Detect which cell encompasses the target text, then output its [X, Y] center coordinate. 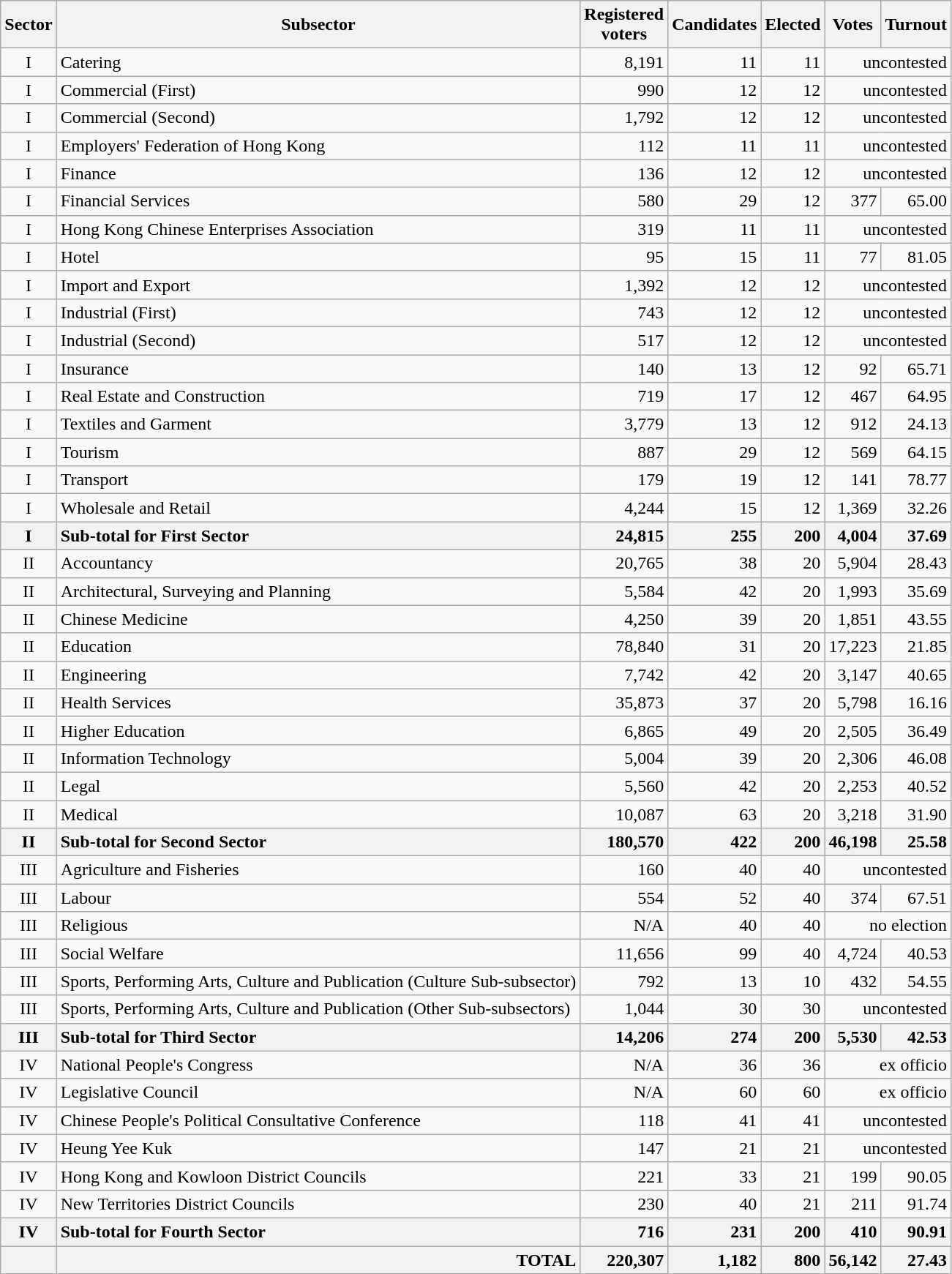
99 [714, 953]
1,993 [853, 591]
Hotel [318, 257]
467 [853, 397]
141 [853, 480]
Subsector [318, 25]
78,840 [624, 647]
27.43 [916, 1259]
Elected [793, 25]
77 [853, 257]
Chinese Medicine [318, 619]
78.77 [916, 480]
Candidates [714, 25]
42.53 [916, 1037]
5,798 [853, 702]
580 [624, 201]
43.55 [916, 619]
887 [624, 452]
5,584 [624, 591]
230 [624, 1204]
Legal [318, 786]
17,223 [853, 647]
912 [853, 424]
63 [714, 814]
179 [624, 480]
Education [318, 647]
Registeredvoters [624, 25]
Sub-total for Third Sector [318, 1037]
35.69 [916, 591]
Commercial (First) [318, 90]
Accountancy [318, 563]
Agriculture and Fisheries [318, 870]
Legislative Council [318, 1093]
Wholesale and Retail [318, 508]
56,142 [853, 1259]
990 [624, 90]
1,392 [624, 285]
Labour [318, 898]
37 [714, 702]
52 [714, 898]
160 [624, 870]
91.74 [916, 1204]
Employers' Federation of Hong Kong [318, 146]
24,815 [624, 536]
Sub-total for First Sector [318, 536]
31 [714, 647]
Sports, Performing Arts, Culture and Publication (Other Sub-subsectors) [318, 1009]
17 [714, 397]
112 [624, 146]
Higher Education [318, 730]
4,724 [853, 953]
28.43 [916, 563]
Sector [29, 25]
8,191 [624, 62]
Tourism [318, 452]
90.05 [916, 1176]
49 [714, 730]
220,307 [624, 1259]
Import and Export [318, 285]
136 [624, 173]
Hong Kong Chinese Enterprises Association [318, 229]
147 [624, 1148]
2,505 [853, 730]
24.13 [916, 424]
31.90 [916, 814]
no election [888, 926]
46,198 [853, 842]
Information Technology [318, 758]
25.58 [916, 842]
10 [793, 981]
2,306 [853, 758]
16.16 [916, 702]
Health Services [318, 702]
Sub-total for Second Sector [318, 842]
377 [853, 201]
Sports, Performing Arts, Culture and Publication (Culture Sub-subsector) [318, 981]
554 [624, 898]
36.49 [916, 730]
1,369 [853, 508]
64.95 [916, 397]
422 [714, 842]
92 [853, 368]
4,004 [853, 536]
140 [624, 368]
Financial Services [318, 201]
Medical [318, 814]
New Territories District Councils [318, 1204]
67.51 [916, 898]
231 [714, 1232]
65.00 [916, 201]
Social Welfare [318, 953]
1,851 [853, 619]
5,530 [853, 1037]
4,250 [624, 619]
Industrial (Second) [318, 340]
Architectural, Surveying and Planning [318, 591]
180,570 [624, 842]
211 [853, 1204]
1,792 [624, 118]
Votes [853, 25]
38 [714, 563]
410 [853, 1232]
54.55 [916, 981]
221 [624, 1176]
743 [624, 312]
64.15 [916, 452]
800 [793, 1259]
National People's Congress [318, 1065]
118 [624, 1120]
21.85 [916, 647]
Sub-total for Fourth Sector [318, 1232]
319 [624, 229]
Real Estate and Construction [318, 397]
90.91 [916, 1232]
Religious [318, 926]
Transport [318, 480]
3,779 [624, 424]
5,004 [624, 758]
40.65 [916, 675]
65.71 [916, 368]
2,253 [853, 786]
3,218 [853, 814]
19 [714, 480]
14,206 [624, 1037]
40.53 [916, 953]
Textiles and Garment [318, 424]
255 [714, 536]
7,742 [624, 675]
Chinese People's Political Consultative Conference [318, 1120]
Turnout [916, 25]
716 [624, 1232]
792 [624, 981]
374 [853, 898]
274 [714, 1037]
Finance [318, 173]
432 [853, 981]
35,873 [624, 702]
Heung Yee Kuk [318, 1148]
Industrial (First) [318, 312]
Insurance [318, 368]
3,147 [853, 675]
1,044 [624, 1009]
Catering [318, 62]
517 [624, 340]
95 [624, 257]
5,904 [853, 563]
4,244 [624, 508]
81.05 [916, 257]
46.08 [916, 758]
10,087 [624, 814]
20,765 [624, 563]
719 [624, 397]
40.52 [916, 786]
199 [853, 1176]
1,182 [714, 1259]
Engineering [318, 675]
5,560 [624, 786]
37.69 [916, 536]
11,656 [624, 953]
TOTAL [318, 1259]
6,865 [624, 730]
569 [853, 452]
Commercial (Second) [318, 118]
33 [714, 1176]
Hong Kong and Kowloon District Councils [318, 1176]
32.26 [916, 508]
